Identify which cell holds the provided text, then report its [x, y] central coordinate. 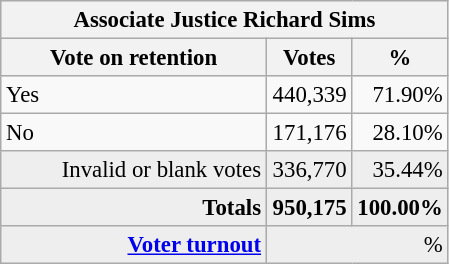
Vote on retention [134, 58]
Yes [134, 95]
28.10% [400, 133]
35.44% [400, 170]
No [134, 133]
950,175 [309, 208]
Votes [309, 58]
Associate Justice Richard Sims [224, 20]
Invalid or blank votes [134, 170]
Totals [134, 208]
Voter turnout [134, 245]
71.90% [400, 95]
336,770 [309, 170]
100.00% [400, 208]
171,176 [309, 133]
440,339 [309, 95]
